From the cell containing the given text, extract its center point as (X, Y) coordinate. 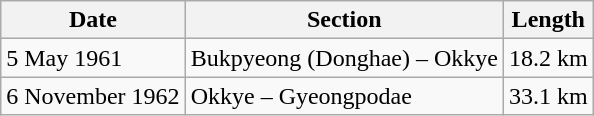
Okkye – Gyeongpodae (344, 96)
Bukpyeong (Donghae) – Okkye (344, 58)
Date (93, 20)
6 November 1962 (93, 96)
18.2 km (548, 58)
5 May 1961 (93, 58)
Length (548, 20)
33.1 km (548, 96)
Section (344, 20)
